Provide the (x, y) coordinate of the cell's center where the given text is located.  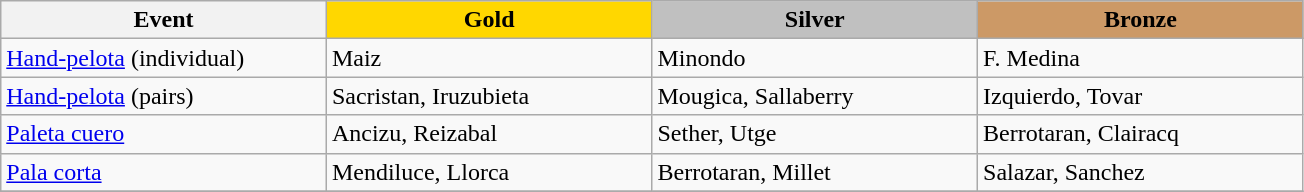
Ancizu, Reizabal (489, 134)
Pala corta (164, 172)
Hand-pelota (individual) (164, 58)
Sether, Utge (815, 134)
Paleta cuero (164, 134)
Event (164, 20)
F. Medina (1141, 58)
Hand-pelota (pairs) (164, 96)
Salazar, Sanchez (1141, 172)
Sacristan, Iruzubieta (489, 96)
Minondo (815, 58)
Bronze (1141, 20)
Berrotaran, Clairacq (1141, 134)
Mougica, Sallaberry (815, 96)
Izquierdo, Tovar (1141, 96)
Maiz (489, 58)
Silver (815, 20)
Gold (489, 20)
Mendiluce, Llorca (489, 172)
Berrotaran, Millet (815, 172)
